Scan for the cell matching the given text and deliver its (x, y) coordinate at center. 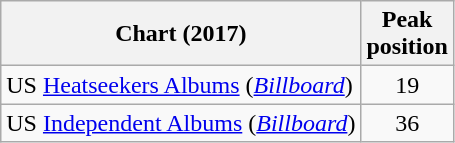
Peakposition (407, 34)
19 (407, 85)
36 (407, 123)
Chart (2017) (181, 34)
US Heatseekers Albums (Billboard) (181, 85)
US Independent Albums (Billboard) (181, 123)
